Extract the (x, y) coordinate from the center of the cell holding the provided text.  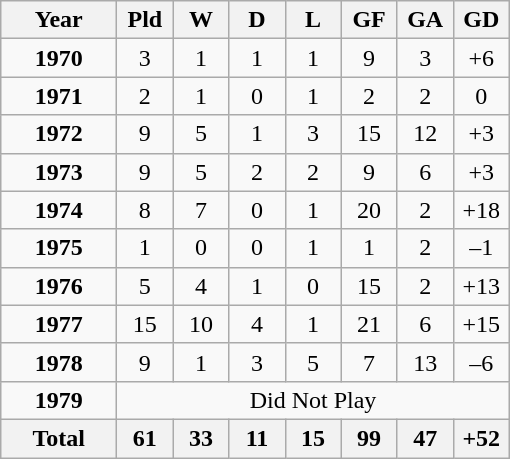
12 (425, 134)
L (313, 20)
Year (59, 20)
1976 (59, 286)
W (201, 20)
+52 (481, 438)
10 (201, 324)
21 (369, 324)
1972 (59, 134)
11 (257, 438)
1971 (59, 96)
–1 (481, 248)
1973 (59, 172)
D (257, 20)
1975 (59, 248)
8 (145, 210)
33 (201, 438)
61 (145, 438)
+6 (481, 58)
GF (369, 20)
Pld (145, 20)
GD (481, 20)
1978 (59, 362)
Did Not Play (313, 400)
99 (369, 438)
20 (369, 210)
1974 (59, 210)
Total (59, 438)
GA (425, 20)
–6 (481, 362)
1979 (59, 400)
+13 (481, 286)
47 (425, 438)
+18 (481, 210)
1977 (59, 324)
+15 (481, 324)
1970 (59, 58)
13 (425, 362)
